Output the [X, Y] coordinate of the center of the cell containing the given text.  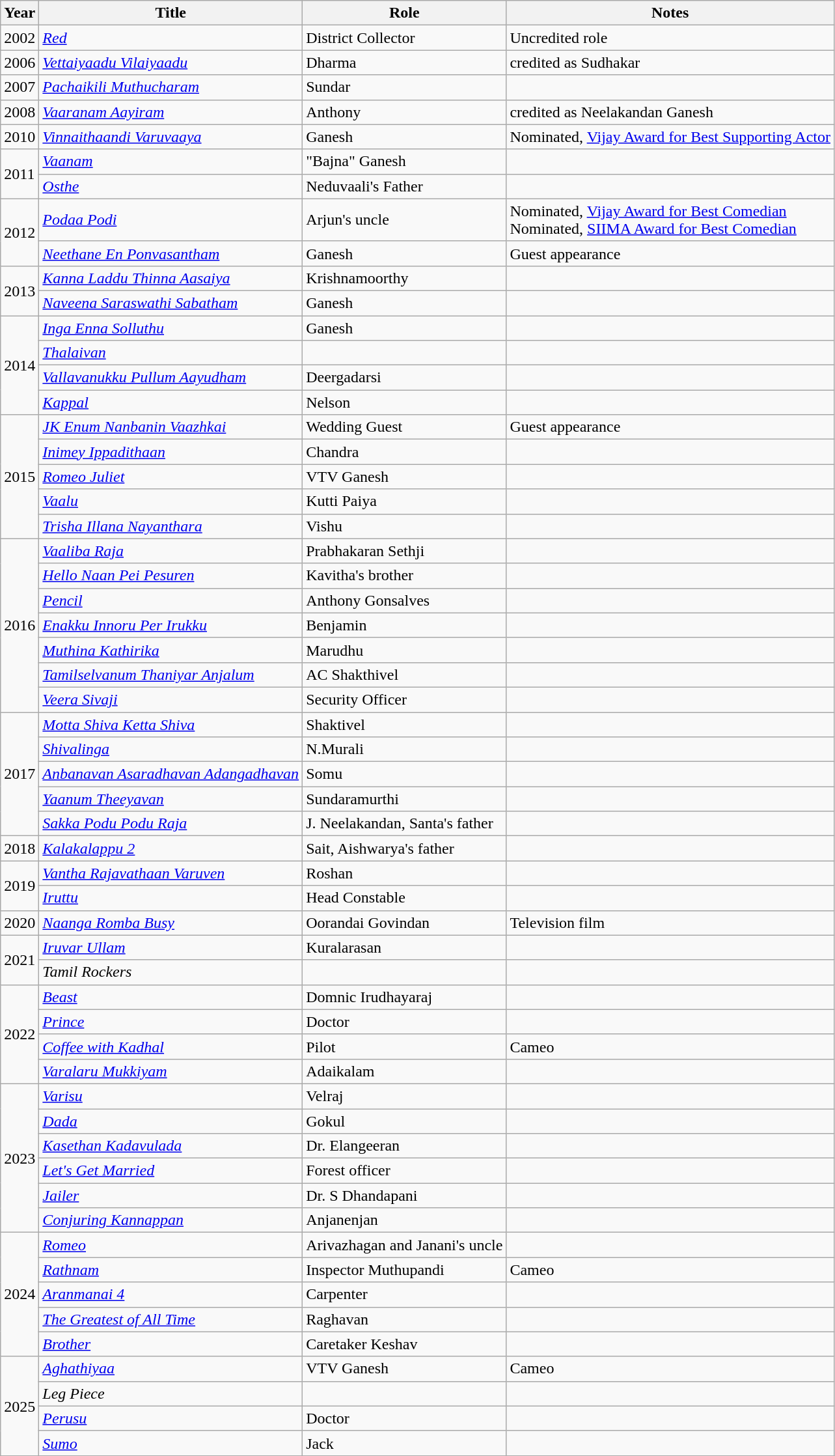
Velraj [405, 1096]
Notes [670, 13]
Motta Shiva Ketta Shiva [171, 725]
Kutti Paiya [405, 501]
2010 [20, 137]
2007 [20, 87]
Vantha Rajavathaan Varuven [171, 873]
2019 [20, 886]
Osthe [171, 186]
Let's Get Married [171, 1171]
Sakka Podu Podu Raja [171, 824]
Anjanenjan [405, 1220]
Deergadarsi [405, 378]
Shivalinga [171, 749]
Anthony Gonsalves [405, 600]
Kasethan Kadavulada [171, 1146]
Red [171, 38]
2018 [20, 848]
J. Neelakandan, Santa's father [405, 824]
Anbanavan Asaradhavan Adangadhavan [171, 774]
2011 [20, 174]
N.Murali [405, 749]
Somu [405, 774]
2013 [20, 290]
Arivazhagan and Janani's uncle [405, 1245]
Beast [171, 997]
Pachaikili Muthucharam [171, 87]
Roshan [405, 873]
Arjun's uncle [405, 220]
District Collector [405, 38]
Vaalu [171, 501]
Chandra [405, 452]
Iruvar Ullam [171, 947]
Nominated, Vijay Award for Best Comedian Nominated, SIIMA Award for Best Comedian [670, 220]
Prabhakaran Sethji [405, 551]
Role [405, 13]
Tamilselvanum Thaniyar Anjalum [171, 675]
Vinnaithaandi Varuvaaya [171, 137]
AC Shakthivel [405, 675]
2002 [20, 38]
Aghathiyaa [171, 1369]
Head Constable [405, 898]
Jack [405, 1443]
Romeo [171, 1245]
Veera Sivaji [171, 699]
2012 [20, 232]
Podaa Podi [171, 220]
Forest officer [405, 1171]
Tamil Rockers [171, 972]
"Bajna" Ganesh [405, 161]
Dr. Elangeeran [405, 1146]
Uncredited role [670, 38]
Neethane En Ponvasantham [171, 253]
credited as Neelakandan Ganesh [670, 112]
Anthony [405, 112]
Dharma [405, 63]
Perusu [171, 1418]
Inspector Muthupandi [405, 1270]
2017 [20, 774]
2014 [20, 365]
Thalaivan [171, 353]
Romeo Juliet [171, 477]
2008 [20, 112]
Television film [670, 923]
2016 [20, 625]
Trisha Illana Nayanthara [171, 526]
Wedding Guest [405, 427]
Year [20, 13]
Sumo [171, 1443]
Kalakalappu 2 [171, 848]
Security Officer [405, 699]
Krishnamoorthy [405, 278]
Sundar [405, 87]
Gokul [405, 1121]
Leg Piece [171, 1393]
Coffee with Kadhal [171, 1046]
Prince [171, 1022]
Nominated, Vijay Award for Best Supporting Actor [670, 137]
Sait, Aishwarya's father [405, 848]
Brother [171, 1344]
Aranmanai 4 [171, 1295]
Inga Enna Solluthu [171, 328]
2022 [20, 1034]
Iruttu [171, 898]
Dada [171, 1121]
Title [171, 13]
Kuralarasan [405, 947]
Vaanam [171, 161]
Inimey Ippadithaan [171, 452]
Naveena Saraswathi Sabatham [171, 303]
2006 [20, 63]
Vettaiyaadu Vilaiyaadu [171, 63]
Neduvaali's Father [405, 186]
Nelson [405, 402]
Pilot [405, 1046]
Kavitha's brother [405, 576]
Oorandai Govindan [405, 923]
Vishu [405, 526]
Kanna Laddu Thinna Aasaiya [171, 278]
2020 [20, 923]
Vallavanukku Pullum Aayudham [171, 378]
Varalaru Mukkiyam [171, 1071]
2024 [20, 1295]
JK Enum Nanbanin Vaazhkai [171, 427]
Carpenter [405, 1295]
Jailer [171, 1196]
2015 [20, 477]
Domnic Irudhayaraj [405, 997]
Enakku Innoru Per Irukku [171, 625]
Vaaranam Aayiram [171, 112]
Conjuring Kannappan [171, 1220]
Sundaramurthi [405, 799]
Kappal [171, 402]
2023 [20, 1158]
Hello Naan Pei Pesuren [171, 576]
Naanga Romba Busy [171, 923]
2025 [20, 1406]
Marudhu [405, 650]
Vaaliba Raja [171, 551]
Dr. S Dhandapani [405, 1196]
2021 [20, 960]
Shaktivel [405, 725]
credited as Sudhakar [670, 63]
Caretaker Keshav [405, 1344]
Yaanum Theeyavan [171, 799]
Raghavan [405, 1319]
Adaikalam [405, 1071]
Muthina Kathirika [171, 650]
Benjamin [405, 625]
The Greatest of All Time [171, 1319]
Pencil [171, 600]
Rathnam [171, 1270]
Varisu [171, 1096]
